Pinpoint the cell where the given text exists, returning its (x, y) midpoint coordinate. 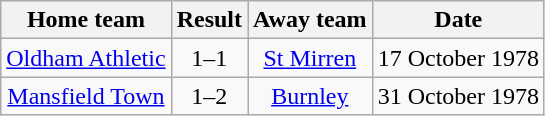
Home team (86, 20)
17 October 1978 (458, 58)
Oldham Athletic (86, 58)
Result (209, 20)
Away team (310, 20)
1–2 (209, 96)
Mansfield Town (86, 96)
Date (458, 20)
Burnley (310, 96)
31 October 1978 (458, 96)
St Mirren (310, 58)
1–1 (209, 58)
